Find where the given text appears and provide that cell's center as [x, y] coordinate. 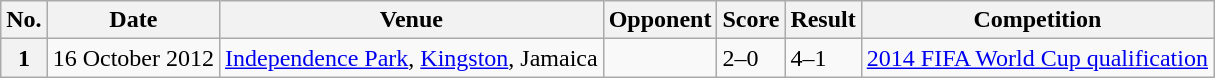
Date [133, 20]
4–1 [823, 58]
Opponent [660, 20]
No. [24, 20]
1 [24, 58]
Competition [1037, 20]
2014 FIFA World Cup qualification [1037, 58]
16 October 2012 [133, 58]
Venue [412, 20]
Result [823, 20]
Independence Park, Kingston, Jamaica [412, 58]
2–0 [751, 58]
Score [751, 20]
